Output the (x, y) coordinate of the center of the cell containing the given text.  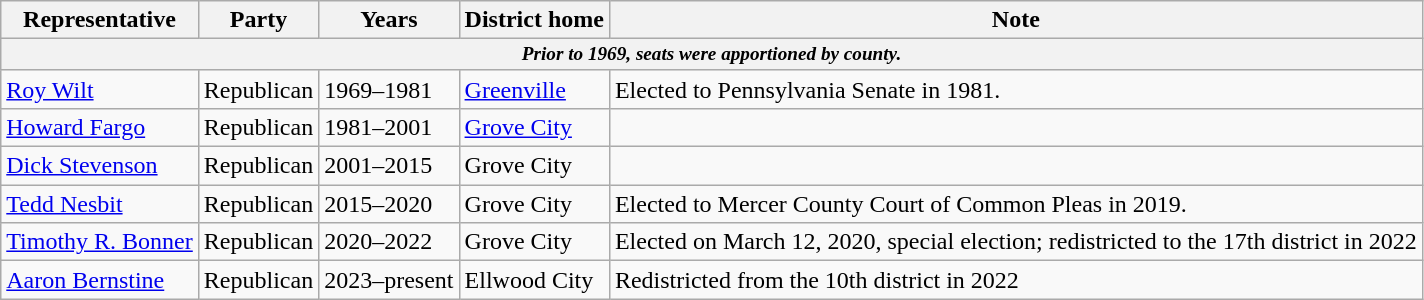
2020–2022 (389, 242)
Roy Wilt (100, 89)
1981–2001 (389, 128)
Greenville (534, 89)
2015–2020 (389, 204)
Elected to Pennsylvania Senate in 1981. (1016, 89)
1969–1981 (389, 89)
Party (258, 20)
Dick Stevenson (100, 166)
Tedd Nesbit (100, 204)
Elected to Mercer County Court of Common Pleas in 2019. (1016, 204)
Note (1016, 20)
Aaron Bernstine (100, 280)
District home (534, 20)
Timothy R. Bonner (100, 242)
2001–2015 (389, 166)
Howard Fargo (100, 128)
Redistricted from the 10th district in 2022 (1016, 280)
Ellwood City (534, 280)
2023–present (389, 280)
Prior to 1969, seats were apportioned by county. (712, 55)
Representative (100, 20)
Years (389, 20)
Elected on March 12, 2020, special election; redistricted to the 17th district in 2022 (1016, 242)
